Scan for the cell matching the given text and deliver its (x, y) coordinate at center. 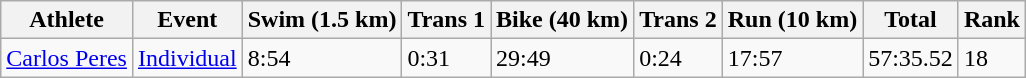
0:24 (678, 58)
Total (911, 20)
Rank (992, 20)
Trans 1 (446, 20)
57:35.52 (911, 58)
Bike (40 km) (562, 20)
Run (10 km) (792, 20)
29:49 (562, 58)
Individual (187, 58)
0:31 (446, 58)
Athlete (67, 20)
Event (187, 20)
Swim (1.5 km) (322, 20)
Carlos Peres (67, 58)
18 (992, 58)
8:54 (322, 58)
Trans 2 (678, 20)
17:57 (792, 58)
